Locate the cell with the specified text and output its (X, Y) center coordinate. 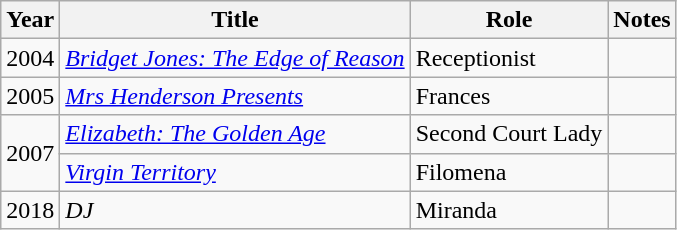
Miranda (509, 210)
Elizabeth: The Golden Age (235, 134)
Filomena (509, 172)
2018 (30, 210)
Mrs Henderson Presents (235, 96)
DJ (235, 210)
Role (509, 20)
Bridget Jones: The Edge of Reason (235, 58)
Year (30, 20)
2005 (30, 96)
Virgin Territory (235, 172)
2004 (30, 58)
Frances (509, 96)
Receptionist (509, 58)
2007 (30, 153)
Second Court Lady (509, 134)
Title (235, 20)
Notes (642, 20)
